Locate the cell with the specified text and output its (X, Y) center coordinate. 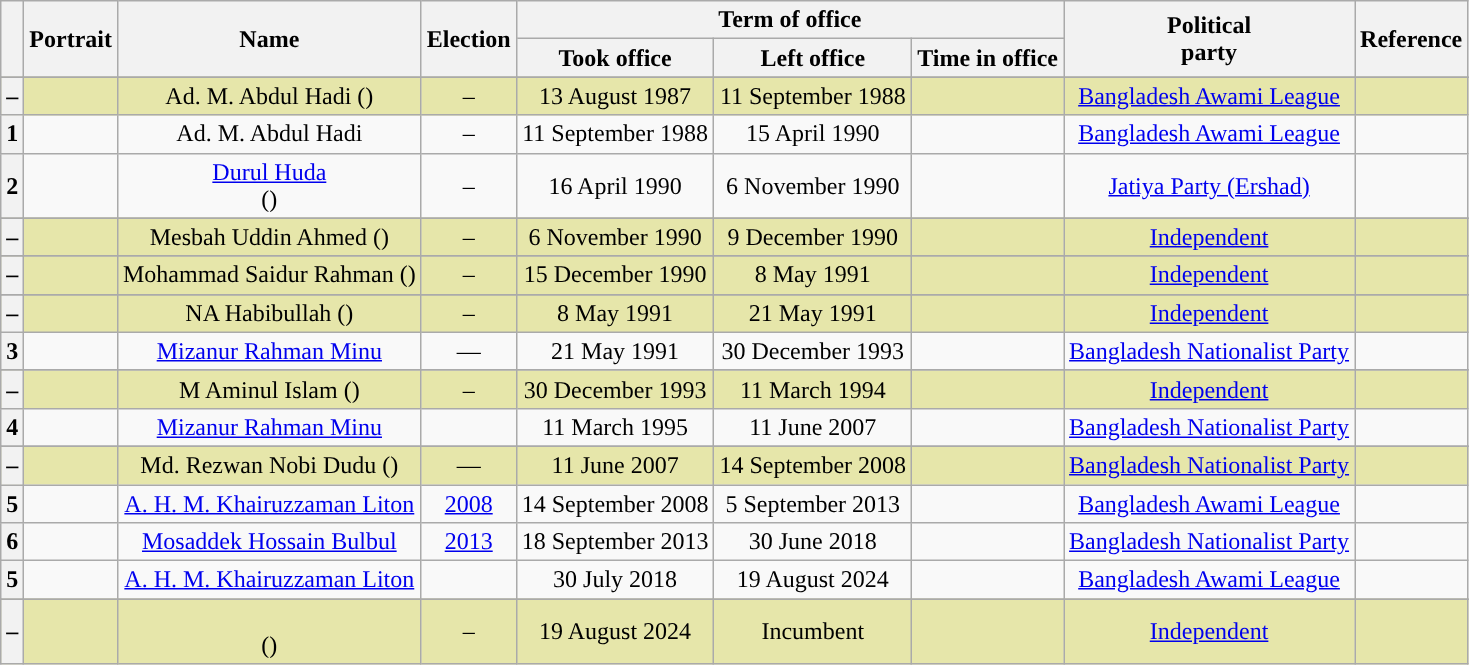
Incumbent (813, 632)
1 (12, 134)
Ad. M. Abdul Hadi () (269, 96)
Portrait (71, 39)
2008 (468, 503)
16 April 1990 (615, 186)
Mesbah Uddin Ahmed () (269, 237)
Left office (813, 58)
Election (468, 39)
() (269, 632)
Md. Rezwan Nobi Dudu () (269, 465)
Reference (1412, 39)
NA Habibullah () (269, 313)
15 December 1990 (615, 275)
6 (12, 542)
2013 (468, 542)
18 September 2013 (615, 542)
9 December 1990 (813, 237)
Ad. M. Abdul Hadi (269, 134)
5 September 2013 (813, 503)
13 August 1987 (615, 96)
11 March 1994 (813, 389)
Political party (1210, 39)
4 (12, 427)
30 July 2018 (615, 580)
15 April 1990 (813, 134)
Time in office (988, 58)
Mosaddek Hossain Bulbul (269, 542)
11 March 1995 (615, 427)
Mohammad Saidur Rahman () (269, 275)
30 June 2018 (813, 542)
Took office (615, 58)
M Aminul Islam () (269, 389)
2 (12, 186)
Name (269, 39)
3 (12, 351)
Durul Huda() (269, 186)
Term of office (790, 20)
Jatiya Party (Ershad) (1210, 186)
